Scan for the cell matching the given text and deliver its (X, Y) coordinate at center. 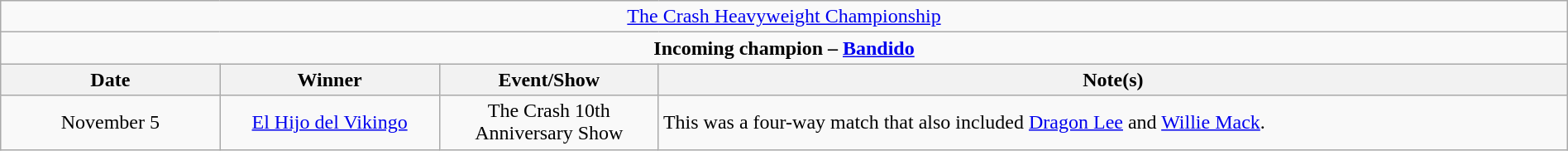
Event/Show (549, 80)
The Crash 10th Anniversary Show (549, 123)
Note(s) (1113, 80)
The Crash Heavyweight Championship (784, 17)
El Hijo del Vikingo (329, 123)
November 5 (111, 123)
Incoming champion – Bandido (784, 48)
This was a four-way match that also included Dragon Lee and Willie Mack. (1113, 123)
Winner (329, 80)
Date (111, 80)
